Return (x, y) of the center of cell containing provided text 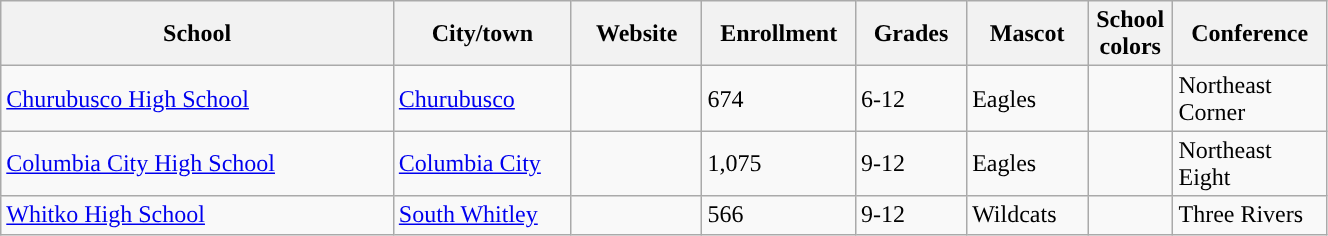
Columbia City (482, 164)
Columbia City High School (198, 164)
674 (778, 98)
Enrollment (778, 34)
South Whitley (482, 215)
566 (778, 215)
Wildcats (1028, 215)
Churubusco High School (198, 98)
Northeast Eight (1250, 164)
School (198, 34)
Three Rivers (1250, 215)
1,075 (778, 164)
Grades (910, 34)
Website (636, 34)
City/town (482, 34)
Churubusco (482, 98)
Northeast Corner (1250, 98)
School colors (1130, 34)
6-12 (910, 98)
Mascot (1028, 34)
Conference (1250, 34)
Whitko High School (198, 215)
